Search for the cell housing the specified text and yield its [X, Y] center coordinate. 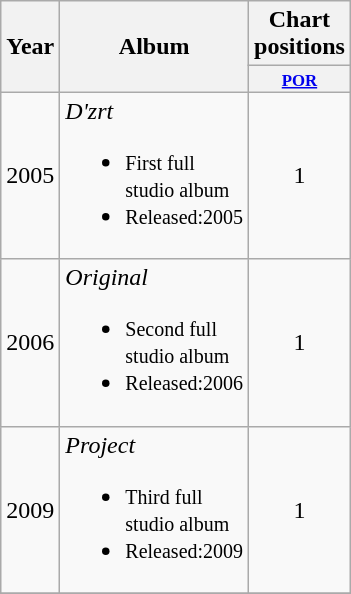
Year [30, 46]
ProjectThird full studio albumReleased:2009 [154, 510]
POR [300, 79]
Chart positions [300, 34]
OriginalSecond full studio albumReleased:2006 [154, 342]
2009 [30, 510]
Album [154, 46]
2005 [30, 176]
2006 [30, 342]
D'zrtFirst full studio albumReleased:2005 [154, 176]
